Determine the (x, y) coordinate at the center of the cell enclosing the given text.  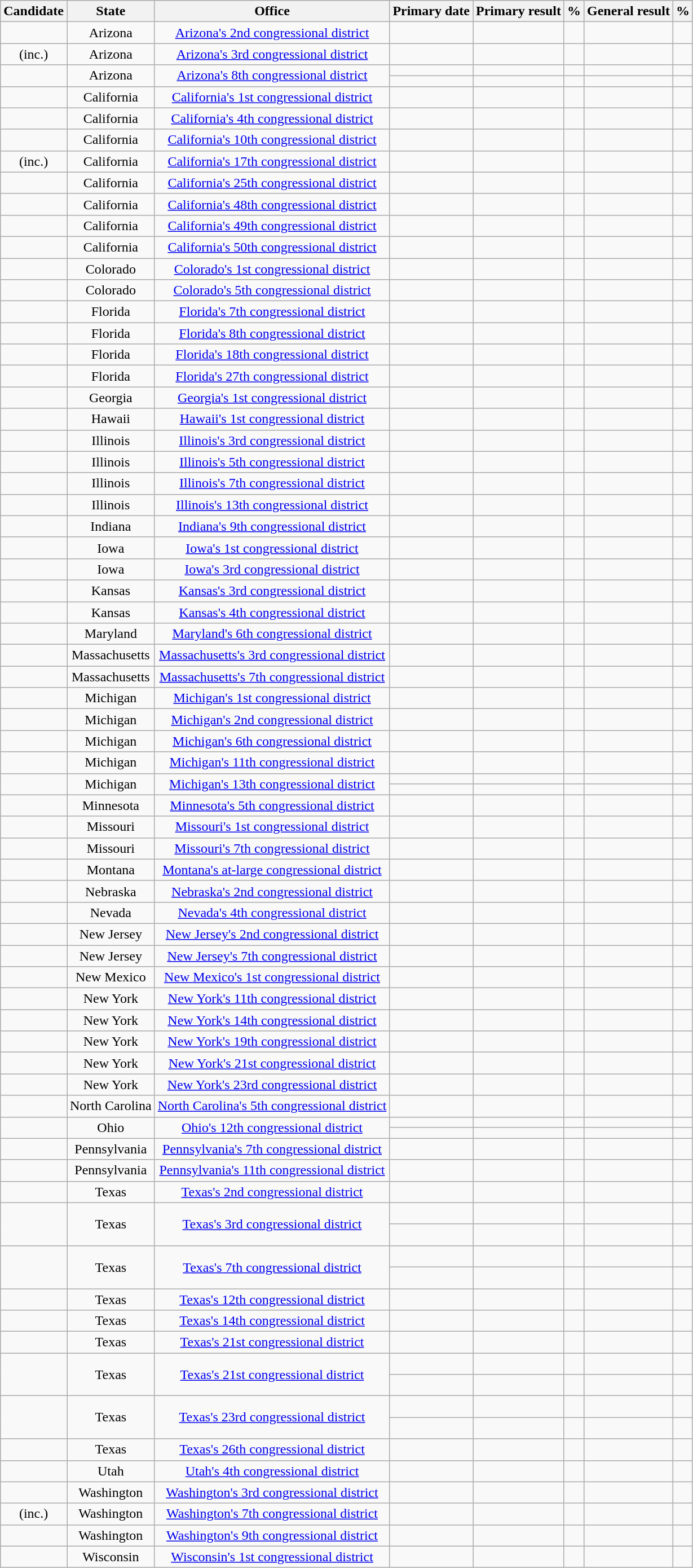
Michigan's 13th congressional district (272, 784)
New York's 21st congressional district (272, 1063)
Texas's 26th congressional district (272, 1450)
Washington's 9th congressional district (272, 1535)
Office (272, 11)
Georgia (111, 398)
Indiana's 9th congressional district (272, 526)
Nevada (111, 913)
North Carolina (111, 1106)
Georgia's 1st congressional district (272, 398)
Massachusetts's 3rd congressional district (272, 655)
California's 25th congressional district (272, 183)
Utah (111, 1471)
Colorado's 5th congressional district (272, 290)
Arizona's 8th congressional district (272, 76)
Ohio (111, 1127)
California's 17th congressional district (272, 161)
Nebraska's 2nd congressional district (272, 891)
Montana's at-large congressional district (272, 870)
Michigan's 6th congressional district (272, 741)
Minnesota (111, 805)
Florida's 7th congressional district (272, 312)
Texas's 14th congressional district (272, 1321)
Iowa's 3rd congressional district (272, 569)
California's 50th congressional district (272, 247)
New York's 14th congressional district (272, 1020)
Wisconsin (111, 1557)
Hawaii's 1st congressional district (272, 419)
Washington's 7th congressional district (272, 1514)
Kansas's 4th congressional district (272, 612)
Texas's 12th congressional district (272, 1299)
Texas's 3rd congressional district (272, 1224)
Illinois's 3rd congressional district (272, 441)
Arizona's 3rd congressional district (272, 54)
Massachusetts's 7th congressional district (272, 677)
California's 4th congressional district (272, 118)
New York's 23rd congressional district (272, 1085)
California's 48th congressional district (272, 204)
California's 10th congressional district (272, 140)
Minnesota's 5th congressional district (272, 805)
North Carolina's 5th congressional district (272, 1106)
Florida's 18th congressional district (272, 355)
Illinois's 13th congressional district (272, 505)
Wisconsin's 1st congressional district (272, 1557)
Indiana (111, 526)
Washington's 3rd congressional district (272, 1492)
Ohio's 12th congressional district (272, 1127)
Hawaii (111, 419)
Nevada's 4th congressional district (272, 913)
Maryland's 6th congressional district (272, 634)
New Mexico (111, 977)
Florida's 8th congressional district (272, 333)
Kansas's 3rd congressional district (272, 591)
Montana (111, 870)
Colorado's 1st congressional district (272, 269)
New York's 19th congressional district (272, 1042)
Michigan's 1st congressional district (272, 698)
Pennsylvania's 7th congressional district (272, 1149)
Nebraska (111, 891)
Michigan's 11th congressional district (272, 763)
Arizona's 2nd congressional district (272, 33)
New Mexico's 1st congressional district (272, 977)
Pennsylvania's 11th congressional district (272, 1170)
New Jersey's 7th congressional district (272, 956)
Primary date (431, 11)
Missouri's 1st congressional district (272, 827)
Texas's 7th congressional district (272, 1267)
Florida's 27th congressional district (272, 376)
Illinois's 7th congressional district (272, 483)
Illinois's 5th congressional district (272, 462)
Iowa's 1st congressional district (272, 548)
Candidate (34, 11)
Texas's 2nd congressional district (272, 1192)
Michigan's 2nd congressional district (272, 720)
California's 49th congressional district (272, 226)
California's 1st congressional district (272, 97)
Utah's 4th congressional district (272, 1471)
Maryland (111, 634)
Missouri's 7th congressional district (272, 848)
Primary result (519, 11)
State (111, 11)
New York's 11th congressional district (272, 999)
Texas's 23rd congressional district (272, 1417)
New Jersey's 2nd congressional district (272, 934)
General result (628, 11)
